Scan for the cell matching the given text and deliver its [X, Y] coordinate at center. 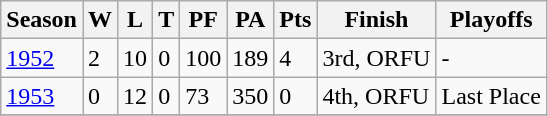
350 [250, 96]
W [100, 20]
Pts [296, 20]
12 [136, 96]
L [136, 20]
- [491, 58]
PA [250, 20]
PF [204, 20]
10 [136, 58]
4 [296, 58]
3rd, ORFU [376, 58]
1953 [42, 96]
Playoffs [491, 20]
Finish [376, 20]
2 [100, 58]
73 [204, 96]
Season [42, 20]
1952 [42, 58]
4th, ORFU [376, 96]
189 [250, 58]
T [166, 20]
100 [204, 58]
Last Place [491, 96]
